Capture the cell that displays the provided text and extract its (x, y) central coordinate. 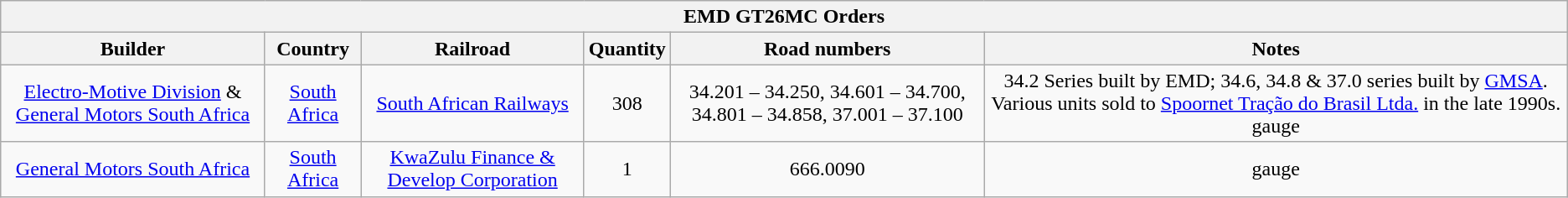
666.0090 (828, 169)
Railroad (472, 49)
Country (313, 49)
South African Railways (472, 103)
General Motors South Africa (133, 169)
Notes (1276, 49)
gauge (1276, 169)
Quantity (627, 49)
34.201 – 34.250, 34.601 – 34.700, 34.801 – 34.858, 37.001 – 37.100 (828, 103)
KwaZulu Finance & Develop Corporation (472, 169)
EMD GT26MC Orders (784, 17)
34.2 Series built by EMD; 34.6, 34.8 & 37.0 series built by GMSA. Various units sold to Spoornet Tração do Brasil Ltda. in the late 1990s. gauge (1276, 103)
308 (627, 103)
1 (627, 169)
Builder (133, 49)
Electro-Motive Division & General Motors South Africa (133, 103)
Road numbers (828, 49)
